Extract the [X, Y] coordinate from the center of the cell holding the provided text.  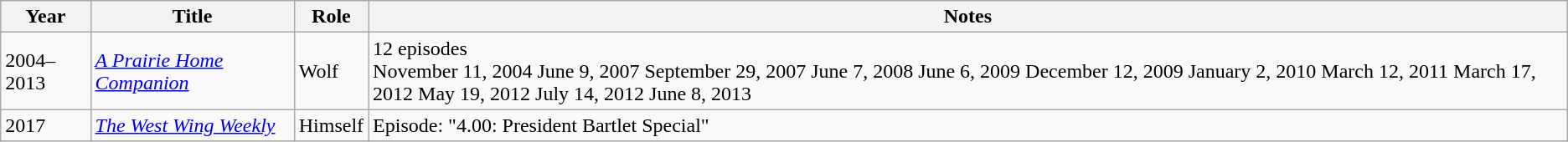
Episode: "4.00: President Bartlet Special" [968, 125]
2017 [45, 125]
Notes [968, 17]
The West Wing Weekly [193, 125]
A Prairie Home Companion [193, 71]
Role [331, 17]
Himself [331, 125]
Wolf [331, 71]
Title [193, 17]
2004–2013 [45, 71]
Year [45, 17]
